Return [X, Y] of the center of cell containing provided text 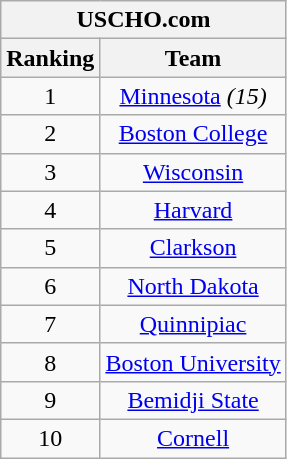
Quinnipiac [193, 324]
Boston College [193, 134]
6 [50, 286]
Boston University [193, 362]
Team [193, 58]
USCHO.com [144, 20]
Ranking [50, 58]
Cornell [193, 438]
1 [50, 96]
5 [50, 248]
4 [50, 210]
North Dakota [193, 286]
Minnesota (15) [193, 96]
9 [50, 400]
Bemidji State [193, 400]
2 [50, 134]
8 [50, 362]
Harvard [193, 210]
3 [50, 172]
Wisconsin [193, 172]
7 [50, 324]
10 [50, 438]
Clarkson [193, 248]
